Pinpoint the cell where the given text exists, returning its [X, Y] midpoint coordinate. 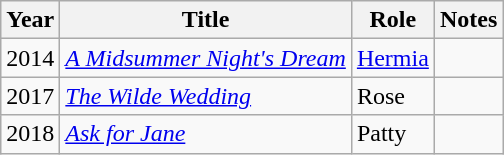
Rose [392, 96]
Role [392, 20]
Title [206, 20]
Hermia [392, 58]
The Wilde Wedding [206, 96]
2018 [30, 134]
Patty [392, 134]
Notes [468, 20]
2014 [30, 58]
Ask for Jane [206, 134]
2017 [30, 96]
Year [30, 20]
A Midsummer Night's Dream [206, 58]
